From the cell containing the given text, extract its center point as [X, Y] coordinate. 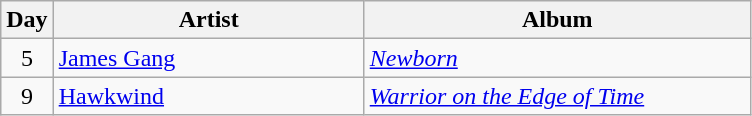
Album [557, 20]
Artist [208, 20]
Day [27, 20]
Newborn [557, 58]
Hawkwind [208, 96]
James Gang [208, 58]
5 [27, 58]
9 [27, 96]
Warrior on the Edge of Time [557, 96]
